Detect which cell encompasses the target text, then output its (x, y) center coordinate. 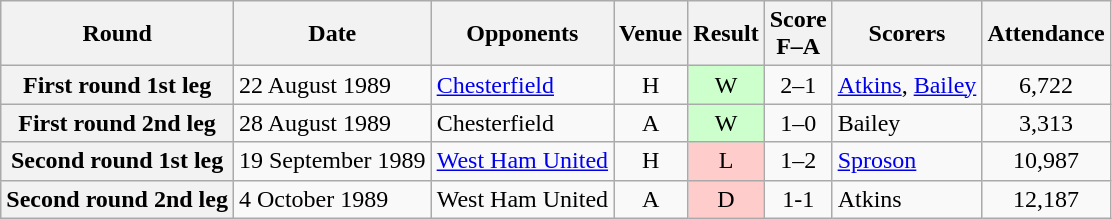
6,722 (1046, 85)
1-1 (798, 199)
2–1 (798, 85)
Venue (651, 34)
D (726, 199)
Atkins, Bailey (907, 85)
22 August 1989 (332, 85)
Attendance (1046, 34)
10,987 (1046, 161)
1–0 (798, 123)
Round (118, 34)
Scorers (907, 34)
28 August 1989 (332, 123)
Second round 2nd leg (118, 199)
First round 2nd leg (118, 123)
Atkins (907, 199)
L (726, 161)
Second round 1st leg (118, 161)
4 October 1989 (332, 199)
19 September 1989 (332, 161)
1–2 (798, 161)
3,313 (1046, 123)
First round 1st leg (118, 85)
Bailey (907, 123)
Opponents (522, 34)
Result (726, 34)
Date (332, 34)
12,187 (1046, 199)
Sproson (907, 161)
ScoreF–A (798, 34)
